Find where the given text appears and provide that cell's center as [x, y] coordinate. 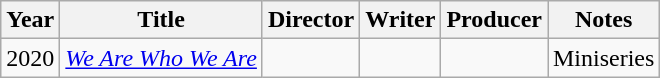
Director [310, 20]
2020 [30, 58]
We Are Who We Are [162, 58]
Year [30, 20]
Title [162, 20]
Notes [604, 20]
Miniseries [604, 58]
Producer [494, 20]
Writer [400, 20]
